Scan for the cell matching the given text and deliver its [X, Y] coordinate at center. 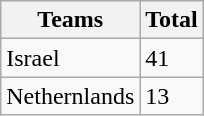
Nethernlands [70, 96]
Israel [70, 58]
41 [172, 58]
Total [172, 20]
13 [172, 96]
Teams [70, 20]
